Output the (x, y) coordinate of the center of the cell containing the given text.  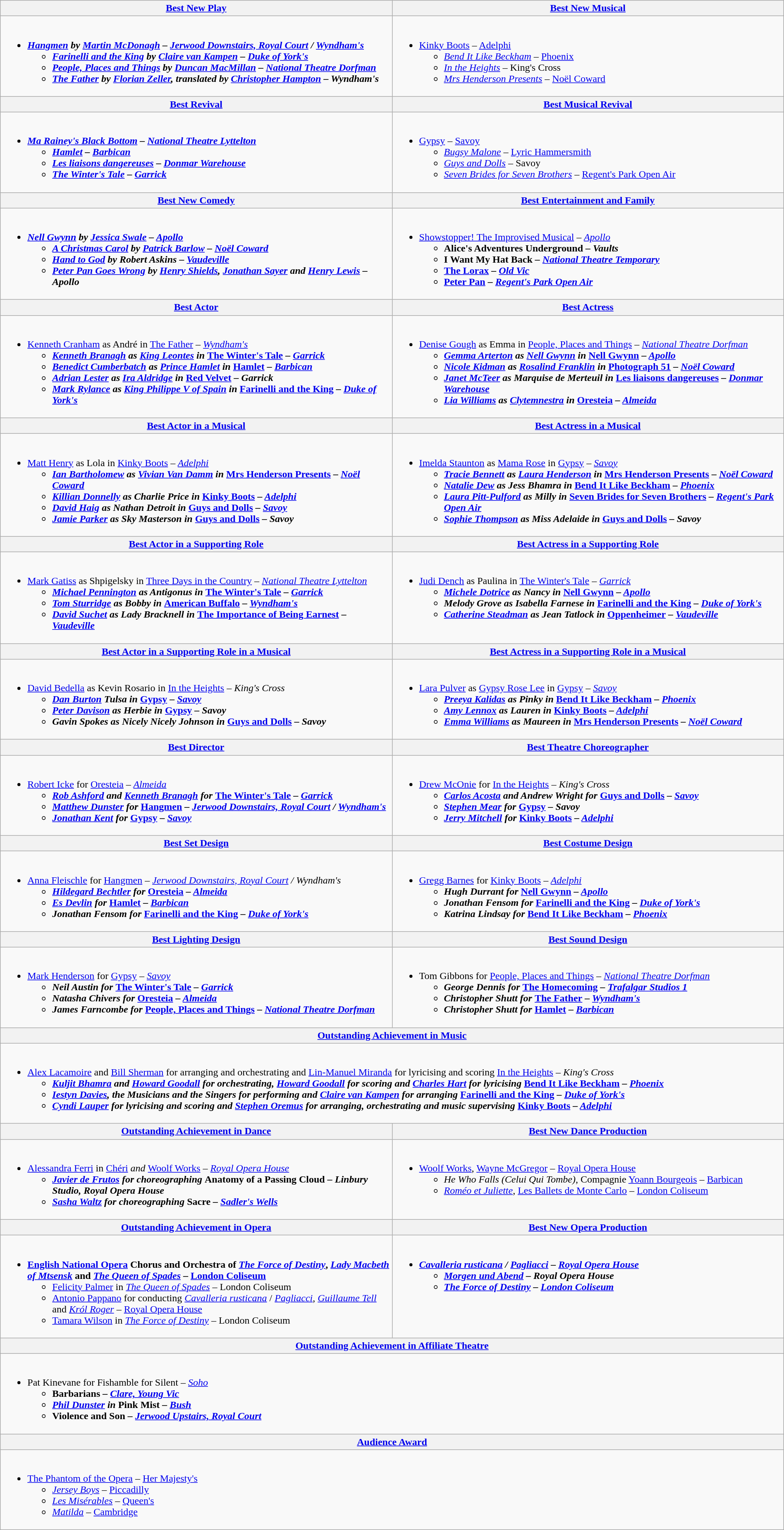
Best Actor in a Supporting Role (196, 544)
Best Lighting Design (196, 939)
Outstanding Achievement in Opera (196, 1227)
Best Revival (196, 104)
Ma Rainey's Black Bottom – National Theatre LytteltonHamlet – BarbicanLes liaisons dangereuses – Donmar WarehouseThe Winter's Tale – Garrick (196, 152)
Gypsy – SavoyBugsy Malone – Lyric HammersmithGuys and Dolls – SavoySeven Brides for Seven Brothers – Regent's Park Open Air (588, 152)
Best Costume Design (588, 843)
Best New Comedy (196, 200)
Best Actor (196, 307)
Best New Musical (588, 8)
Best Actor in a Musical (196, 426)
Best Actress in a Supporting Role in a Musical (588, 651)
Outstanding Achievement in Music (392, 1035)
Best Actor in a Supporting Role in a Musical (196, 651)
Best New Opera Production (588, 1227)
Best New Dance Production (588, 1131)
Cavalleria rusticana / Pagliacci – Royal Opera HouseMorgen und Abend – Royal Opera HouseThe Force of Destiny – London Coliseum (588, 1286)
The Phantom of the Opera – Her Majesty'sJersey Boys – PiccadillyLes Misérables – Queen'sMatilda – Cambridge (392, 1490)
Kinky Boots – AdelphiBend It Like Beckham – PhoenixIn the Heights – King's CrossMrs Henderson Presents – Noël Coward (588, 56)
Best New Play (196, 8)
Best Sound Design (588, 939)
Best Actress (588, 307)
Outstanding Achievement in Dance (196, 1131)
Outstanding Achievement in Affiliate Theatre (392, 1346)
Best Actress in a Supporting Role (588, 544)
Best Set Design (196, 843)
Best Musical Revival (588, 104)
Audience Award (392, 1441)
Best Entertainment and Family (588, 200)
Best Theatre Choreographer (588, 747)
Best Director (196, 747)
Best Actress in a Musical (588, 426)
